Determine the (X, Y) coordinate at the center of the cell enclosing the given text.  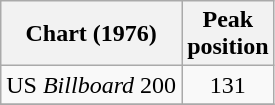
Chart (1976) (92, 34)
131 (228, 85)
US Billboard 200 (92, 85)
Peakposition (228, 34)
